Provide the [X, Y] coordinate of the cell's center where the given text is located.  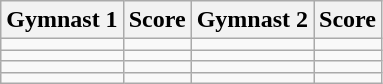
Gymnast 1 [62, 20]
Gymnast 2 [252, 20]
